Locate the cell with the specified text and output its [x, y] center coordinate. 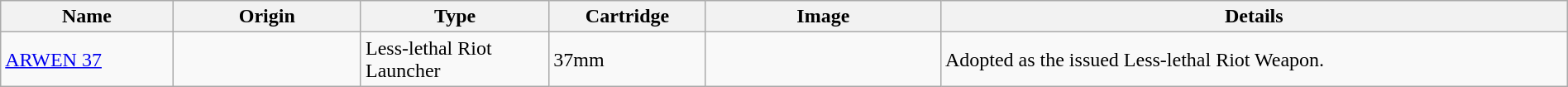
Name [87, 17]
37mm [627, 60]
Cartridge [627, 17]
ARWEN 37 [87, 60]
Adopted as the issued Less-lethal Riot Weapon. [1254, 60]
Image [823, 17]
Details [1254, 17]
Less-lethal Riot Launcher [455, 60]
Origin [266, 17]
Type [455, 17]
